From the cell containing the given text, extract its center point as [x, y] coordinate. 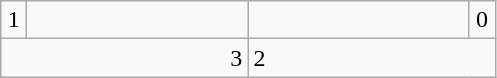
3 [124, 58]
2 [372, 58]
1 [14, 20]
0 [482, 20]
